Scan for the cell matching the given text and deliver its (X, Y) coordinate at center. 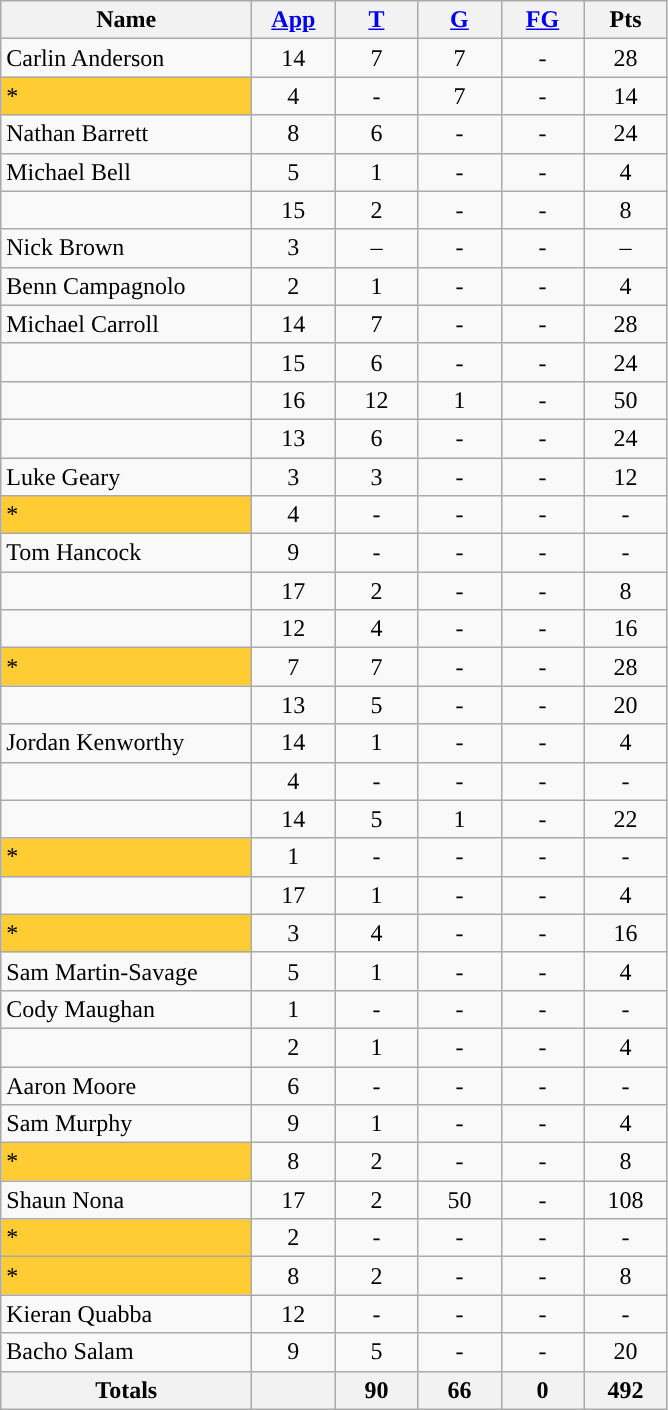
Jordan Kenworthy (126, 743)
Pts (626, 20)
0 (542, 1390)
T (376, 20)
Cody Maughan (126, 1009)
Bacho Salam (126, 1352)
FG (542, 20)
Tom Hancock (126, 553)
Kieran Quabba (126, 1314)
Sam Murphy (126, 1124)
Name (126, 20)
Nathan Barrett (126, 134)
G (460, 20)
Benn Campagnolo (126, 286)
App (294, 20)
Totals (126, 1390)
Michael Bell (126, 172)
Carlin Anderson (126, 58)
66 (460, 1390)
Shaun Nona (126, 1200)
Nick Brown (126, 248)
Sam Martin-Savage (126, 971)
108 (626, 1200)
90 (376, 1390)
Michael Carroll (126, 324)
Aaron Moore (126, 1085)
492 (626, 1390)
Luke Geary (126, 477)
22 (626, 819)
